Return (X, Y) of the center of cell containing provided text 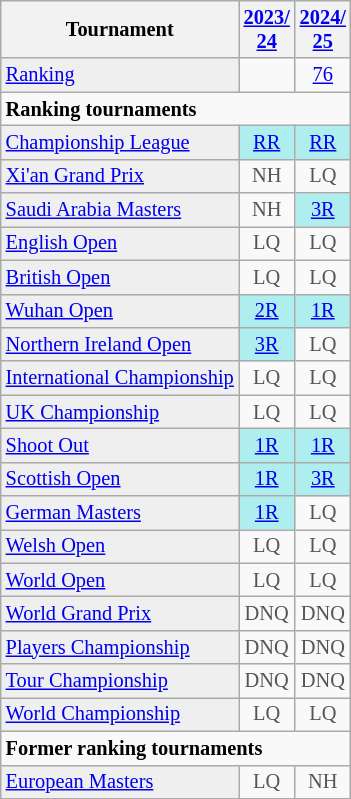
Ranking (120, 75)
Saudi Arabia Masters (120, 210)
2R (267, 311)
Tour Championship (120, 681)
Xi'an Grand Prix (120, 176)
English Open (120, 243)
World Grand Prix (120, 613)
Championship League (120, 142)
76 (323, 75)
Northern Ireland Open (120, 344)
2023/24 (267, 29)
2024/25 (323, 29)
European Masters (120, 782)
World Championship (120, 714)
Shoot Out (120, 445)
German Masters (120, 513)
Ranking tournaments (176, 109)
Wuhan Open (120, 311)
Welsh Open (120, 546)
British Open (120, 277)
Players Championship (120, 647)
International Championship (120, 378)
Former ranking tournaments (176, 748)
Scottish Open (120, 479)
UK Championship (120, 412)
World Open (120, 580)
Tournament (120, 29)
